Return the [x, y] coordinate for the center point of the cell that contains the specified text.  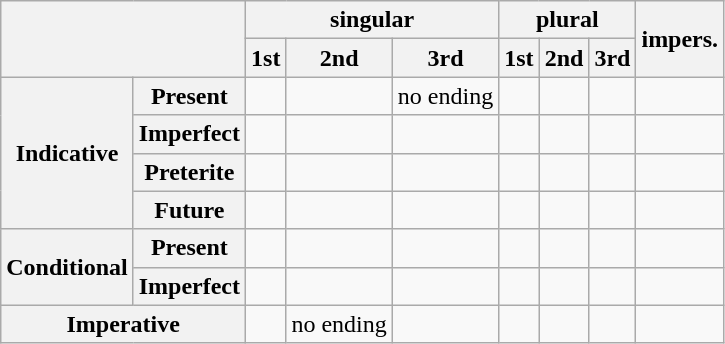
Future [189, 210]
impers. [680, 39]
plural [568, 20]
Indicative [67, 153]
Preterite [189, 172]
singular [372, 20]
Conditional [67, 267]
Imperative [124, 324]
